Locate the cell with the specified text and output its (x, y) center coordinate. 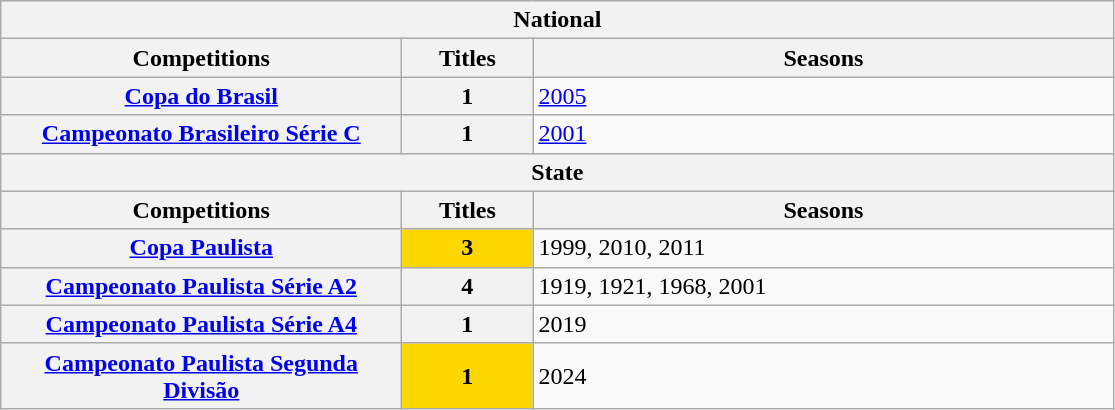
3 (468, 248)
1999, 2010, 2011 (824, 248)
4 (468, 286)
National (558, 20)
Copa Paulista (202, 248)
Campeonato Paulista Série A4 (202, 324)
1919, 1921, 1968, 2001 (824, 286)
2005 (824, 96)
2001 (824, 134)
Copa do Brasil (202, 96)
Campeonato Paulista Segunda Divisão (202, 376)
2019 (824, 324)
Campeonato Brasileiro Série C (202, 134)
2024 (824, 376)
Campeonato Paulista Série A2 (202, 286)
State (558, 172)
